Locate the cell with the specified text and output its (x, y) center coordinate. 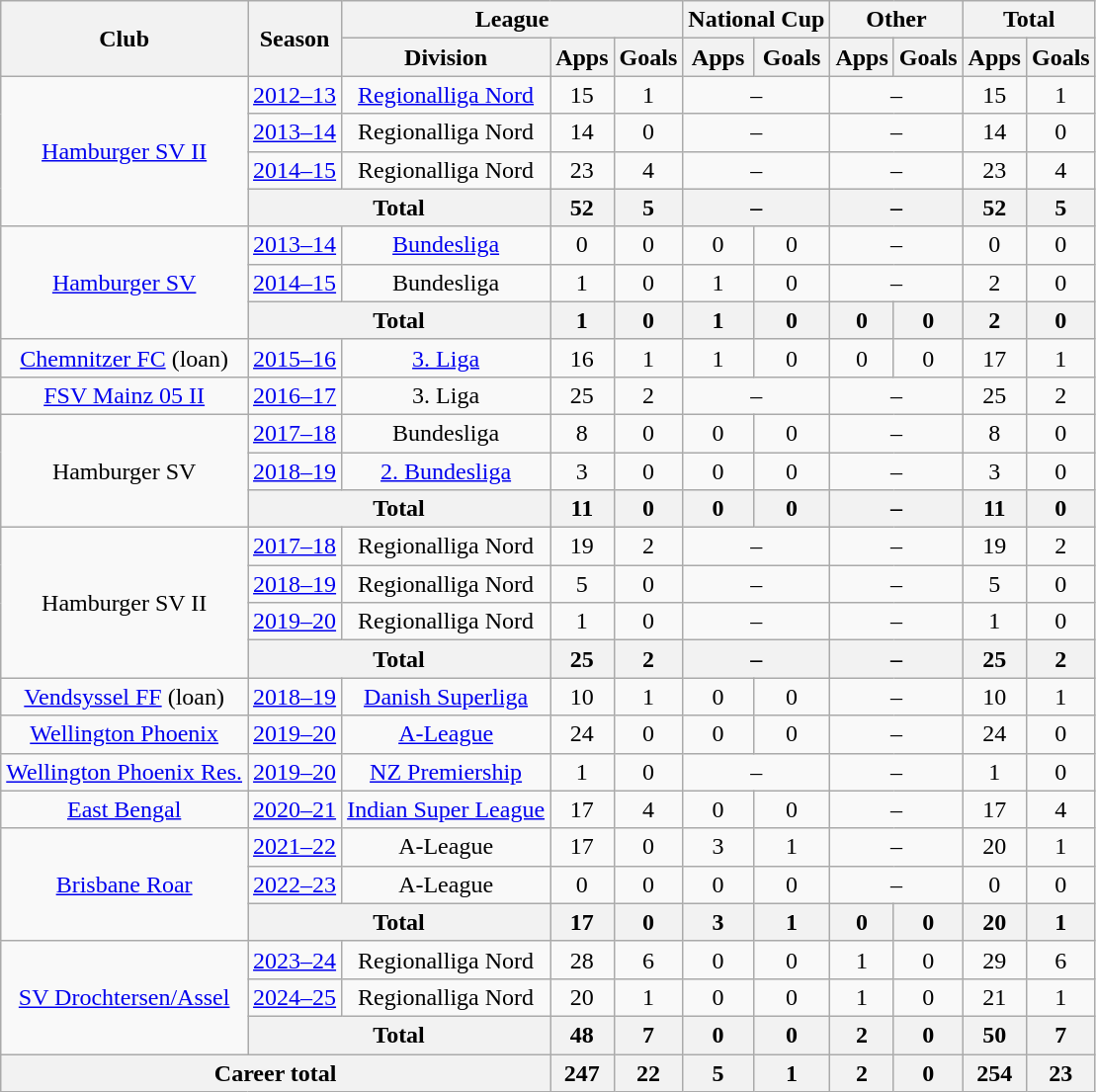
Danish Superliga (447, 697)
Vendsyssel FF (loan) (125, 697)
Season (295, 39)
2015–16 (295, 358)
FSV Mainz 05 II (125, 395)
Wellington Phoenix Res. (125, 772)
29 (994, 960)
Career total (276, 1072)
2. Bundesliga (447, 471)
Division (447, 57)
16 (582, 358)
247 (582, 1072)
48 (582, 1035)
2021–22 (295, 847)
Chemnitzer FC (loan) (125, 358)
National Cup (757, 20)
2020–21 (295, 809)
Other (896, 20)
Club (125, 39)
League (512, 20)
Wellington Phoenix (125, 734)
2023–24 (295, 960)
Brisbane Roar (125, 884)
2024–25 (295, 997)
50 (994, 1035)
2022–23 (295, 884)
28 (582, 960)
2012–13 (295, 95)
21 (994, 997)
2016–17 (295, 395)
NZ Premiership (447, 772)
Indian Super League (447, 809)
22 (648, 1072)
SV Drochtersen/Assel (125, 997)
254 (994, 1072)
East Bengal (125, 809)
